Output the [X, Y] coordinate of the center of the cell containing the given text.  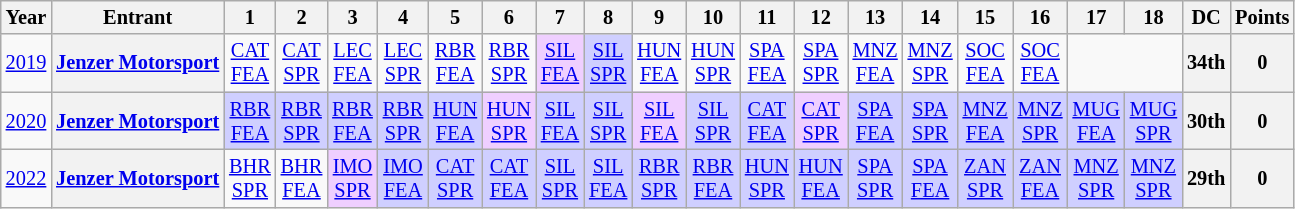
Entrant [138, 17]
2 [302, 17]
34th [1206, 63]
16 [1040, 17]
MUGFEA [1096, 121]
Year [26, 17]
7 [560, 17]
18 [1154, 17]
Points [1262, 17]
2022 [26, 178]
10 [713, 17]
11 [767, 17]
IMOSPR [352, 178]
8 [608, 17]
1 [250, 17]
ZANSPR [986, 178]
15 [986, 17]
BHRFEA [302, 178]
13 [876, 17]
6 [509, 17]
ZANFEA [1040, 178]
LECSPR [403, 63]
9 [659, 17]
2020 [26, 121]
29th [1206, 178]
2019 [26, 63]
3 [352, 17]
4 [403, 17]
17 [1096, 17]
DC [1206, 17]
MUGSPR [1154, 121]
IMOFEA [403, 178]
12 [821, 17]
14 [930, 17]
LECFEA [352, 63]
30th [1206, 121]
BHRSPR [250, 178]
5 [455, 17]
